Provide the (x, y) coordinate of the cell's center where the given text is located.  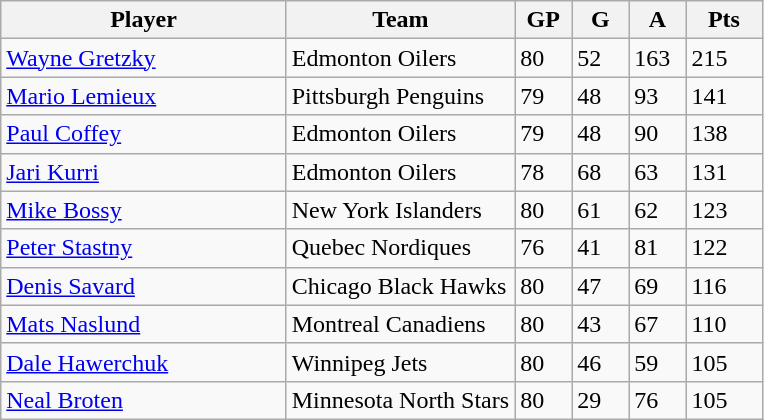
141 (724, 96)
Team (400, 20)
116 (724, 286)
59 (658, 362)
Mats Naslund (144, 324)
61 (600, 210)
41 (600, 248)
Mike Bossy (144, 210)
GP (544, 20)
Mario Lemieux (144, 96)
47 (600, 286)
81 (658, 248)
93 (658, 96)
110 (724, 324)
46 (600, 362)
69 (658, 286)
Pts (724, 20)
Wayne Gretzky (144, 58)
Pittsburgh Penguins (400, 96)
43 (600, 324)
123 (724, 210)
Minnesota North Stars (400, 400)
52 (600, 58)
Paul Coffey (144, 134)
78 (544, 172)
G (600, 20)
A (658, 20)
138 (724, 134)
63 (658, 172)
New York Islanders (400, 210)
67 (658, 324)
131 (724, 172)
Chicago Black Hawks (400, 286)
29 (600, 400)
90 (658, 134)
Dale Hawerchuk (144, 362)
62 (658, 210)
163 (658, 58)
Jari Kurri (144, 172)
122 (724, 248)
68 (600, 172)
Montreal Canadiens (400, 324)
Denis Savard (144, 286)
Quebec Nordiques (400, 248)
Player (144, 20)
Neal Broten (144, 400)
Peter Stastny (144, 248)
215 (724, 58)
Winnipeg Jets (400, 362)
